Detect which cell encompasses the target text, then output its (X, Y) center coordinate. 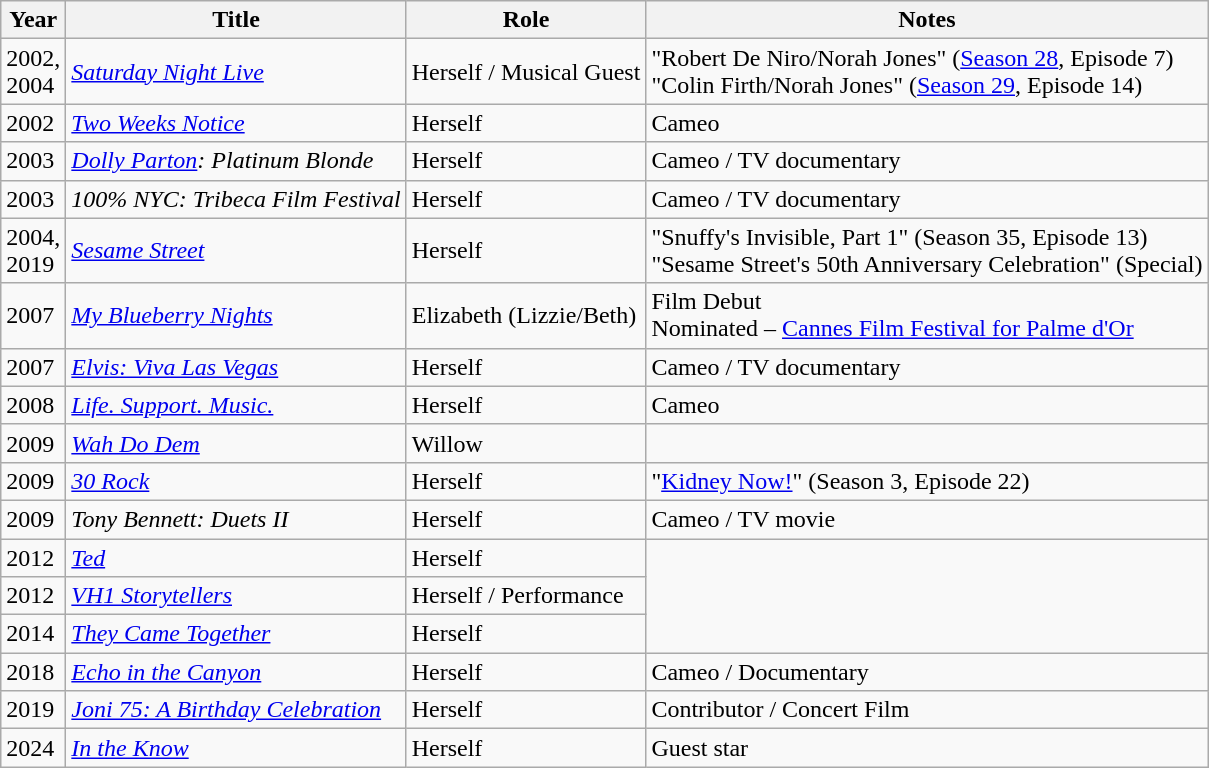
2002 (34, 123)
Life. Support. Music. (236, 405)
Herself / Musical Guest (526, 72)
Year (34, 20)
Film DebutNominated – Cannes Film Festival for Palme d'Or (927, 316)
My Blueberry Nights (236, 316)
2008 (34, 405)
2024 (34, 748)
Cameo / TV movie (927, 519)
Role (526, 20)
Joni 75: A Birthday Celebration (236, 710)
Tony Bennett: Duets II (236, 519)
30 Rock (236, 481)
2018 (34, 672)
Two Weeks Notice (236, 123)
2004, 2019 (34, 250)
2002, 2004 (34, 72)
Elvis: Viva Las Vegas (236, 367)
Herself / Performance (526, 596)
Notes (927, 20)
They Came Together (236, 634)
Title (236, 20)
Elizabeth (Lizzie/Beth) (526, 316)
"Snuffy's Invisible, Part 1" (Season 35, Episode 13)"Sesame Street's 50th Anniversary Celebration" (Special) (927, 250)
2014 (34, 634)
100% NYC: Tribeca Film Festival (236, 199)
Willow (526, 443)
Guest star (927, 748)
In the Know (236, 748)
2019 (34, 710)
Ted (236, 557)
VH1 Storytellers (236, 596)
Echo in the Canyon (236, 672)
Sesame Street (236, 250)
Contributor / Concert Film (927, 710)
"Kidney Now!" (Season 3, Episode 22) (927, 481)
Saturday Night Live (236, 72)
"Robert De Niro/Norah Jones" (Season 28, Episode 7)"Colin Firth/Norah Jones" (Season 29, Episode 14) (927, 72)
Cameo / Documentary (927, 672)
Wah Do Dem (236, 443)
Dolly Parton: Platinum Blonde (236, 161)
